Locate the cell with the specified text and output its [X, Y] center coordinate. 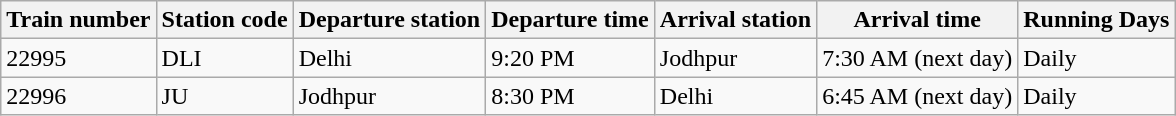
Arrival station [735, 20]
DLI [224, 58]
Departure station [390, 20]
6:45 AM (next day) [918, 96]
Station code [224, 20]
Departure time [570, 20]
Running Days [1096, 20]
JU [224, 96]
9:20 PM [570, 58]
22996 [78, 96]
8:30 PM [570, 96]
Train number [78, 20]
7:30 AM (next day) [918, 58]
Arrival time [918, 20]
22995 [78, 58]
